Search for the cell housing the specified text and yield its [x, y] center coordinate. 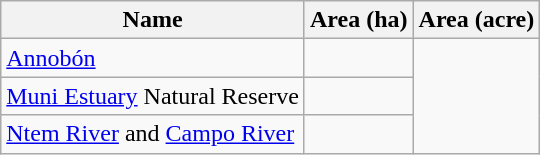
Area (acre) [476, 20]
Muni Estuary Natural Reserve [153, 96]
Ntem River and Campo River [153, 134]
Name [153, 20]
Area (ha) [358, 20]
Annobón [153, 58]
